Scan for the cell matching the given text and deliver its [x, y] coordinate at center. 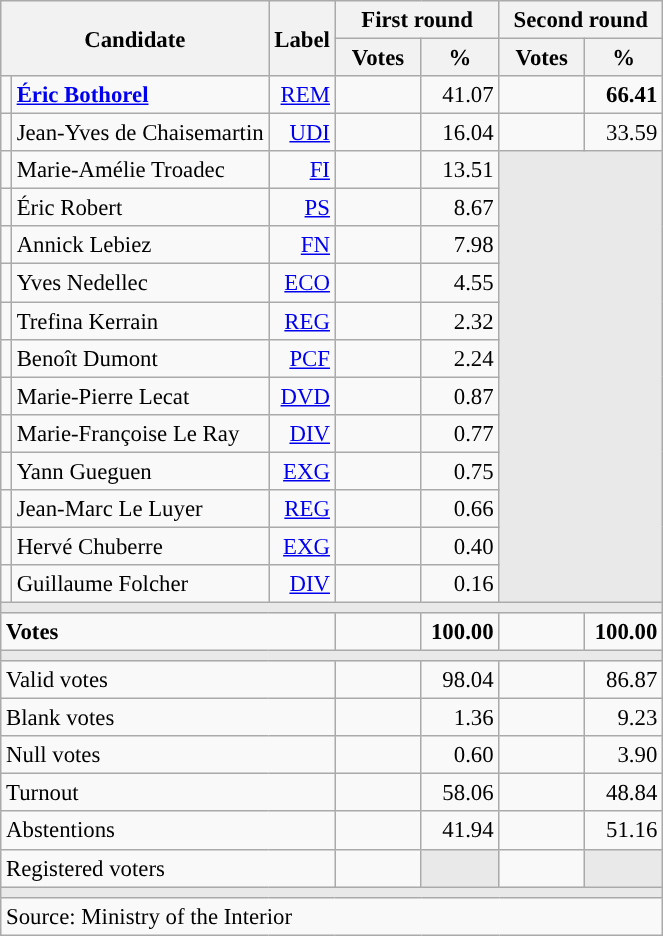
Turnout [168, 793]
Null votes [168, 755]
Source: Ministry of the Interior [332, 916]
FN [302, 245]
Jean-Yves de Chaisemartin [140, 133]
16.04 [460, 133]
48.84 [624, 793]
41.07 [460, 95]
0.77 [460, 433]
ECO [302, 283]
Blank votes [168, 718]
0.16 [460, 584]
Marie-Pierre Lecat [140, 396]
8.67 [460, 208]
Valid votes [168, 680]
PCF [302, 358]
33.59 [624, 133]
Second round [581, 20]
9.23 [624, 718]
4.55 [460, 283]
0.75 [460, 471]
98.04 [460, 680]
7.98 [460, 245]
0.87 [460, 396]
2.24 [460, 358]
Label [302, 38]
Registered voters [168, 868]
58.06 [460, 793]
Trefina Kerrain [140, 321]
1.36 [460, 718]
Marie-Amélie Troadec [140, 170]
Yves Nedellec [140, 283]
41.94 [460, 831]
66.41 [624, 95]
2.32 [460, 321]
86.87 [624, 680]
First round [417, 20]
Abstentions [168, 831]
51.16 [624, 831]
Yann Gueguen [140, 471]
REM [302, 95]
PS [302, 208]
0.40 [460, 546]
Éric Bothorel [140, 95]
3.90 [624, 755]
Hervé Chuberre [140, 546]
13.51 [460, 170]
0.66 [460, 509]
Candidate [135, 38]
Éric Robert [140, 208]
Jean-Marc Le Luyer [140, 509]
Marie-Françoise Le Ray [140, 433]
UDI [302, 133]
Annick Lebiez [140, 245]
Benoît Dumont [140, 358]
DVD [302, 396]
Guillaume Folcher [140, 584]
FI [302, 170]
0.60 [460, 755]
